Find where the given text appears and provide that cell's center as (X, Y) coordinate. 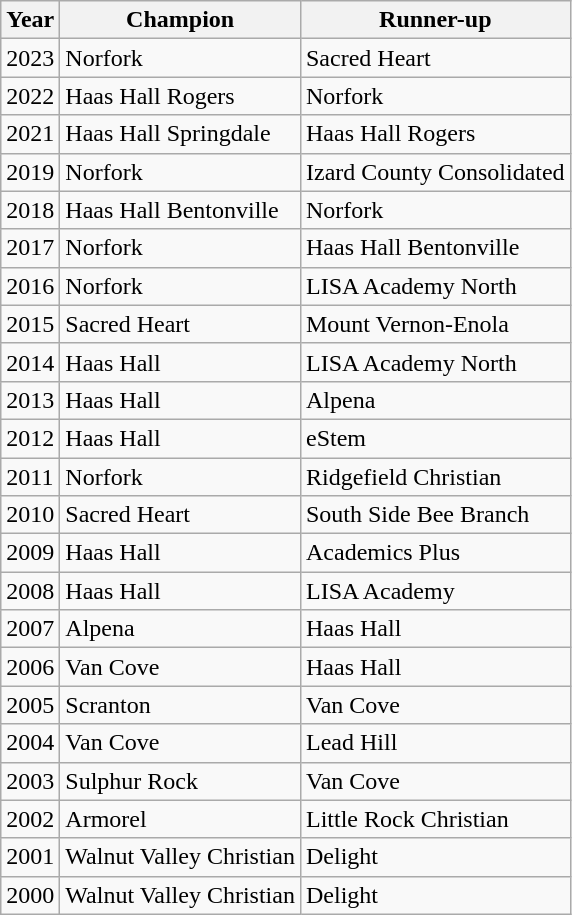
LISA Academy (435, 591)
Little Rock Christian (435, 819)
2012 (30, 438)
Mount Vernon-Enola (435, 324)
2000 (30, 895)
2008 (30, 591)
2004 (30, 743)
Scranton (180, 705)
2019 (30, 172)
Izard County Consolidated (435, 172)
2016 (30, 286)
2013 (30, 400)
Armorel (180, 819)
2017 (30, 248)
Haas Hall Springdale (180, 134)
Lead Hill (435, 743)
2003 (30, 781)
2022 (30, 96)
2001 (30, 857)
2018 (30, 210)
Runner-up (435, 20)
2010 (30, 515)
Year (30, 20)
2006 (30, 667)
2021 (30, 134)
2015 (30, 324)
2005 (30, 705)
Academics Plus (435, 553)
2014 (30, 362)
2009 (30, 553)
South Side Bee Branch (435, 515)
2002 (30, 819)
2023 (30, 58)
2011 (30, 477)
Sulphur Rock (180, 781)
Ridgefield Christian (435, 477)
2007 (30, 629)
eStem (435, 438)
Champion (180, 20)
